Identify which cell holds the provided text, then report its (x, y) central coordinate. 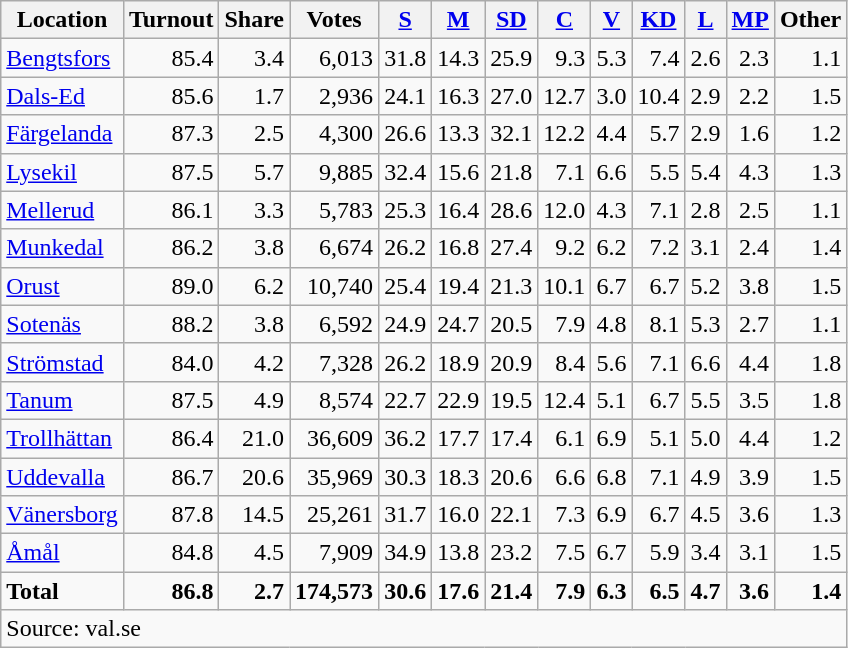
6.8 (612, 477)
3.3 (254, 210)
8.1 (658, 324)
9,885 (334, 172)
32.1 (512, 134)
SD (512, 20)
27.4 (512, 248)
Share (254, 20)
Åmål (62, 553)
12.4 (564, 400)
30.3 (406, 477)
87.8 (171, 515)
MP (750, 20)
12.2 (564, 134)
18.3 (458, 477)
12.7 (564, 96)
86.1 (171, 210)
21.3 (512, 286)
Orust (62, 286)
19.5 (512, 400)
15.6 (458, 172)
12.0 (564, 210)
84.8 (171, 553)
7,909 (334, 553)
34.9 (406, 553)
7.3 (564, 515)
16.3 (458, 96)
Bengtsfors (62, 58)
13.8 (458, 553)
Trollhättan (62, 438)
4,300 (334, 134)
17.7 (458, 438)
Munkedal (62, 248)
85.4 (171, 58)
10,740 (334, 286)
24.9 (406, 324)
174,573 (334, 591)
6.5 (658, 591)
18.9 (458, 362)
16.0 (458, 515)
30.6 (406, 591)
7.4 (658, 58)
22.1 (512, 515)
Mellerud (62, 210)
Uddevalla (62, 477)
20.5 (512, 324)
88.2 (171, 324)
2.4 (750, 248)
10.4 (658, 96)
36,609 (334, 438)
6.3 (612, 591)
21.8 (512, 172)
17.4 (512, 438)
2.6 (706, 58)
36.2 (406, 438)
3.9 (750, 477)
1.7 (254, 96)
5.2 (706, 286)
86.8 (171, 591)
2.3 (750, 58)
24.7 (458, 324)
1.6 (750, 134)
L (706, 20)
25.9 (512, 58)
85.6 (171, 96)
V (612, 20)
Vänersborg (62, 515)
28.6 (512, 210)
7,328 (334, 362)
14.3 (458, 58)
3.5 (750, 400)
24.1 (406, 96)
2,936 (334, 96)
10.1 (564, 286)
3.0 (612, 96)
4.8 (612, 324)
22.9 (458, 400)
6,592 (334, 324)
25.4 (406, 286)
6.1 (564, 438)
22.7 (406, 400)
4.7 (706, 591)
9.2 (564, 248)
14.5 (254, 515)
31.7 (406, 515)
Location (62, 20)
20.9 (512, 362)
8.4 (564, 362)
84.0 (171, 362)
26.6 (406, 134)
Other (810, 20)
86.4 (171, 438)
5.4 (706, 172)
25,261 (334, 515)
Source: val.se (424, 629)
87.3 (171, 134)
21.4 (512, 591)
KD (658, 20)
2.8 (706, 210)
Tanum (62, 400)
19.4 (458, 286)
5.9 (658, 553)
7.5 (564, 553)
6,674 (334, 248)
5.6 (612, 362)
5.0 (706, 438)
16.4 (458, 210)
17.6 (458, 591)
2.2 (750, 96)
32.4 (406, 172)
Sotenäs (62, 324)
35,969 (334, 477)
Strömstad (62, 362)
9.3 (564, 58)
27.0 (512, 96)
Dals-Ed (62, 96)
13.3 (458, 134)
89.0 (171, 286)
25.3 (406, 210)
23.2 (512, 553)
Total (62, 591)
21.0 (254, 438)
Votes (334, 20)
C (564, 20)
Turnout (171, 20)
Färgelanda (62, 134)
16.8 (458, 248)
86.2 (171, 248)
M (458, 20)
S (406, 20)
7.2 (658, 248)
6,013 (334, 58)
31.8 (406, 58)
4.2 (254, 362)
Lysekil (62, 172)
5,783 (334, 210)
8,574 (334, 400)
86.7 (171, 477)
